Return the [X, Y] coordinate for the center point of the cell that contains the specified text.  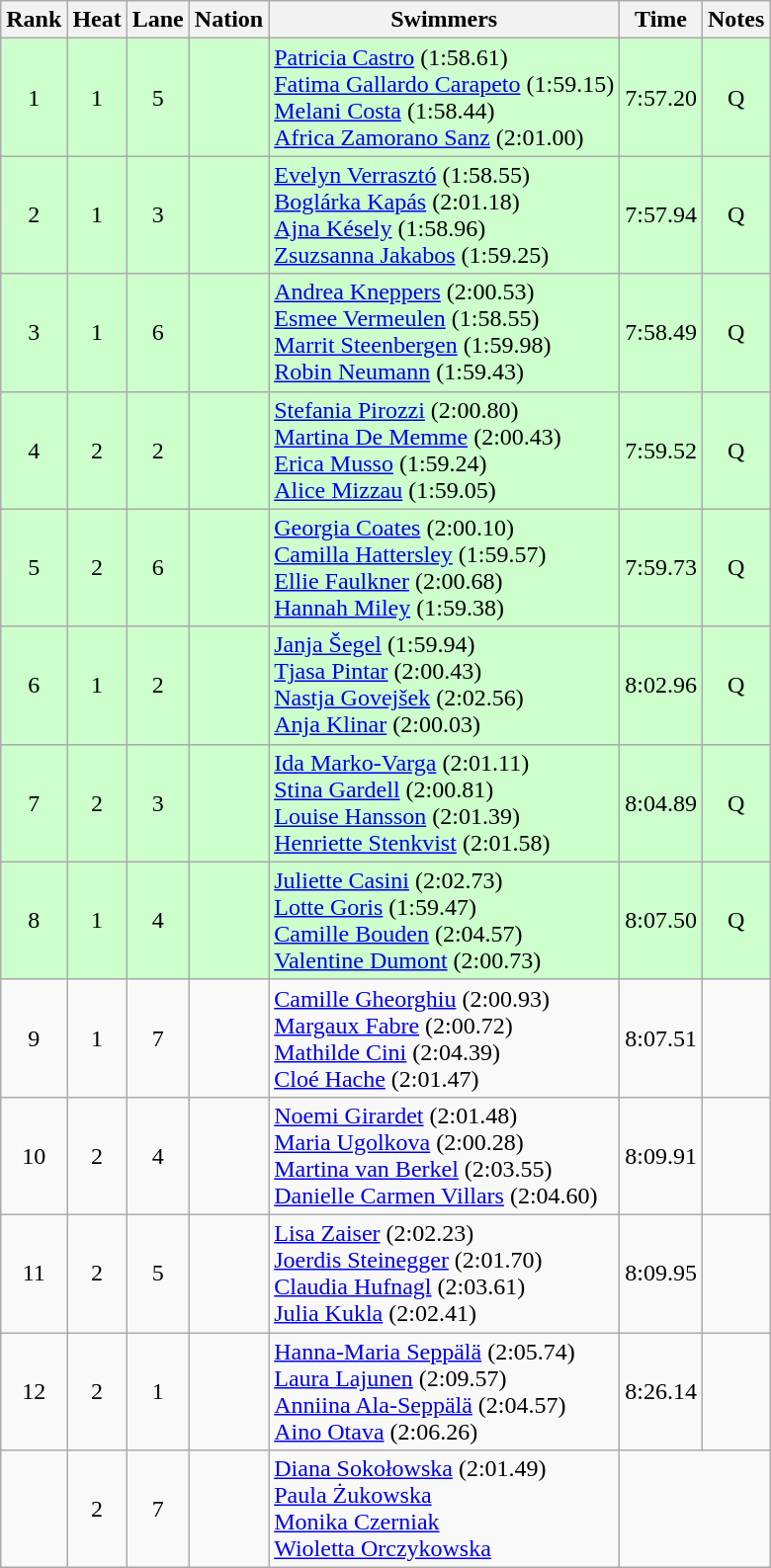
7:58.49 [661, 332]
8:07.51 [661, 1037]
Patricia Castro (1:58.61)Fatima Gallardo Carapeto (1:59.15)Melani Costa (1:58.44)Africa Zamorano Sanz (2:01.00) [445, 97]
11 [34, 1273]
8:26.14 [661, 1391]
Georgia Coates (2:00.10)Camilla Hattersley (1:59.57)Ellie Faulkner (2:00.68)Hannah Miley (1:59.38) [445, 567]
Stefania Pirozzi (2:00.80)Martina De Memme (2:00.43)Erica Musso (1:59.24)Alice Mizzau (1:59.05) [445, 451]
8 [34, 921]
Rank [34, 20]
9 [34, 1037]
8:09.95 [661, 1273]
Andrea Kneppers (2:00.53)Esmee Vermeulen (1:58.55)Marrit Steenbergen (1:59.98)Robin Neumann (1:59.43) [445, 332]
Juliette Casini (2:02.73)Lotte Goris (1:59.47)Camille Bouden (2:04.57)Valentine Dumont (2:00.73) [445, 921]
Time [661, 20]
Ida Marko-Varga (2:01.11)Stina Gardell (2:00.81)Louise Hansson (2:01.39)Henriette Stenkvist (2:01.58) [445, 802]
Hanna-Maria Seppälä (2:05.74)Laura Lajunen (2:09.57)Anniina Ala-Seppälä (2:04.57)Aino Otava (2:06.26) [445, 1391]
7:59.73 [661, 567]
12 [34, 1391]
Janja Šegel (1:59.94)Tjasa Pintar (2:00.43)Nastja Govejšek (2:02.56)Anja Klinar (2:00.03) [445, 686]
8:02.96 [661, 686]
7:57.94 [661, 215]
Noemi Girardet (2:01.48)Maria Ugolkova (2:00.28)Martina van Berkel (2:03.55)Danielle Carmen Villars (2:04.60) [445, 1156]
Lane [158, 20]
10 [34, 1156]
7:57.20 [661, 97]
Evelyn Verrasztó (1:58.55)Boglárka Kapás (2:01.18)Ajna Késely (1:58.96)Zsuzsanna Jakabos (1:59.25) [445, 215]
7:59.52 [661, 451]
8:09.91 [661, 1156]
Swimmers [445, 20]
8:07.50 [661, 921]
Nation [228, 20]
Heat [97, 20]
Camille Gheorghiu (2:00.93)Margaux Fabre (2:00.72)Mathilde Cini (2:04.39)Cloé Hache (2:01.47) [445, 1037]
Notes [735, 20]
Diana Sokołowska (2:01.49)Paula Żukowska Monika Czerniak Wioletta Orczykowska [445, 1510]
8:04.89 [661, 802]
Lisa Zaiser (2:02.23)Joerdis Steinegger (2:01.70)Claudia Hufnagl (2:03.61)Julia Kukla (2:02.41) [445, 1273]
